Provide the [x, y] coordinate of the cell's center where the given text is located.  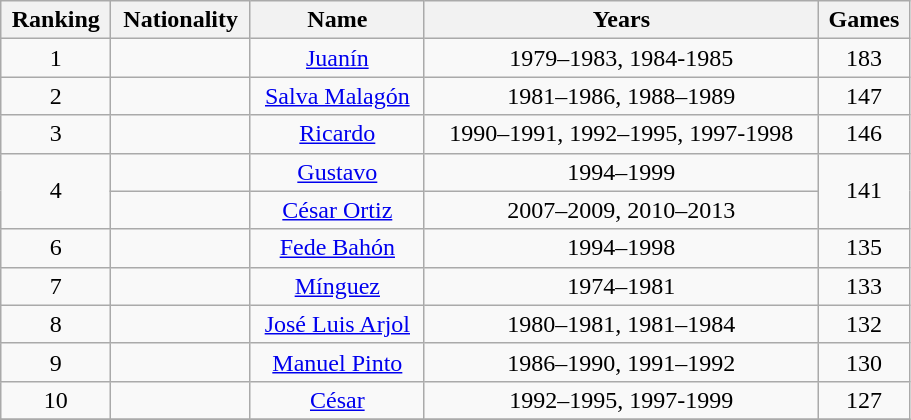
8 [56, 324]
César [337, 400]
Name [337, 20]
Salva Malagón [337, 96]
1974–1981 [621, 286]
4 [56, 191]
1 [56, 58]
Nationality [181, 20]
6 [56, 248]
Years [621, 20]
César Ortiz [337, 210]
9 [56, 362]
127 [864, 400]
132 [864, 324]
1990–1991, 1992–1995, 1997-1998 [621, 134]
Fede Bahón [337, 248]
1994–1998 [621, 248]
3 [56, 134]
1980–1981, 1981–1984 [621, 324]
José Luis Arjol [337, 324]
1992–1995, 1997-1999 [621, 400]
10 [56, 400]
1979–1983, 1984-1985 [621, 58]
1994–1999 [621, 172]
Ricardo [337, 134]
Juanín [337, 58]
Games [864, 20]
141 [864, 191]
147 [864, 96]
146 [864, 134]
2 [56, 96]
135 [864, 248]
1986–1990, 1991–1992 [621, 362]
133 [864, 286]
183 [864, 58]
Mínguez [337, 286]
2007–2009, 2010–2013 [621, 210]
130 [864, 362]
1981–1986, 1988–1989 [621, 96]
Manuel Pinto [337, 362]
Ranking [56, 20]
7 [56, 286]
Gustavo [337, 172]
